Capture the cell that displays the provided text and extract its [x, y] central coordinate. 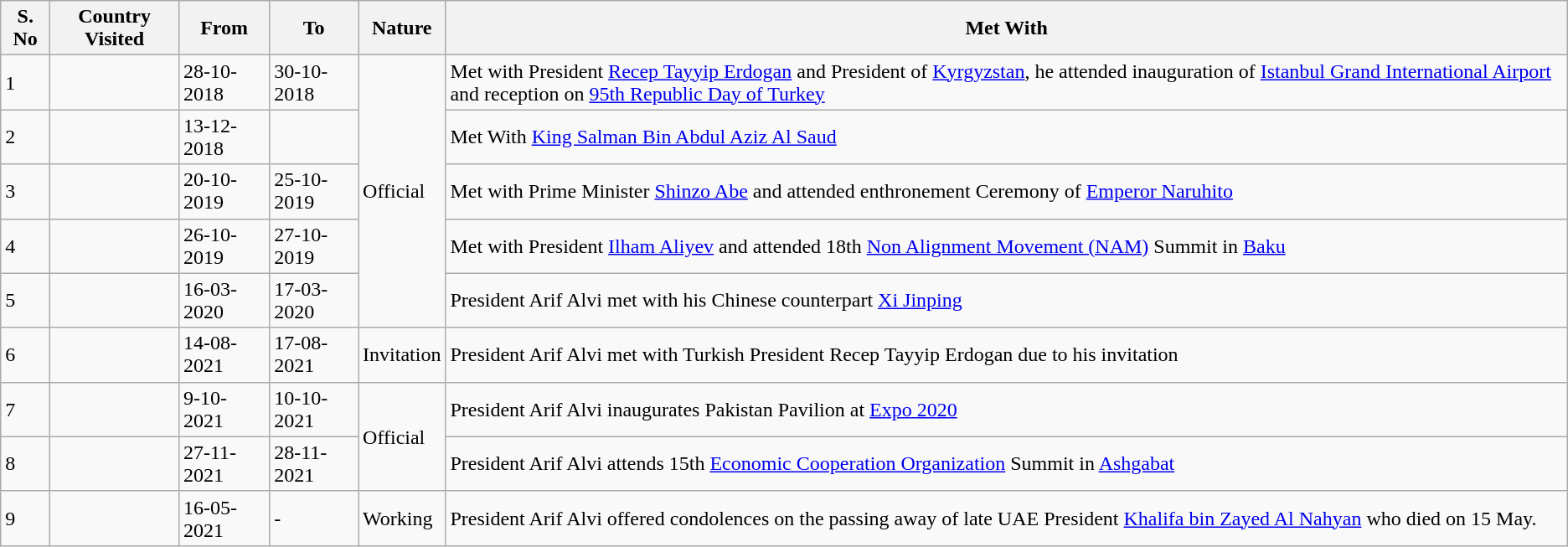
9 [25, 518]
17-03-2020 [314, 300]
Met with President Ilham Aliyev and attended 18th Non Alignment Movement (NAM) Summit in Baku [1007, 246]
President Arif Alvi met with Turkish President Recep Tayyip Erdogan due to his invitation [1007, 355]
3 [25, 191]
President Arif Alvi inaugurates Pakistan Pavilion at Expo 2020 [1007, 409]
S. No [25, 28]
From [224, 28]
7 [25, 409]
6 [25, 355]
Met With [1007, 28]
14-08-2021 [224, 355]
Nature [402, 28]
26-10-2019 [224, 246]
10-10-2021 [314, 409]
Country Visited [115, 28]
4 [25, 246]
Met With King Salman Bin Abdul Aziz Al Saud [1007, 137]
9-10-2021 [224, 409]
Met with Prime Minister Shinzo Abe and attended enthronement Ceremony of Emperor Naruhito [1007, 191]
16-05-2021 [224, 518]
8 [25, 464]
20-10-2019 [224, 191]
28-10-2018 [224, 82]
28-11-2021 [314, 464]
President Arif Alvi met with his Chinese counterpart Xi Jinping [1007, 300]
2 [25, 137]
- [314, 518]
To [314, 28]
16-03-2020 [224, 300]
27-11-2021 [224, 464]
25-10-2019 [314, 191]
President Arif Alvi offered condolences on the passing away of late UAE President Khalifa bin Zayed Al Nahyan who died on 15 May. [1007, 518]
17-08-2021 [314, 355]
1 [25, 82]
President Arif Alvi attends 15th Economic Cooperation Organization Summit in Ashgabat [1007, 464]
Invitation [402, 355]
13-12-2018 [224, 137]
30-10-2018 [314, 82]
Working [402, 518]
5 [25, 300]
27-10-2019 [314, 246]
